Provide the [X, Y] coordinate of the cell's center where the given text is located.  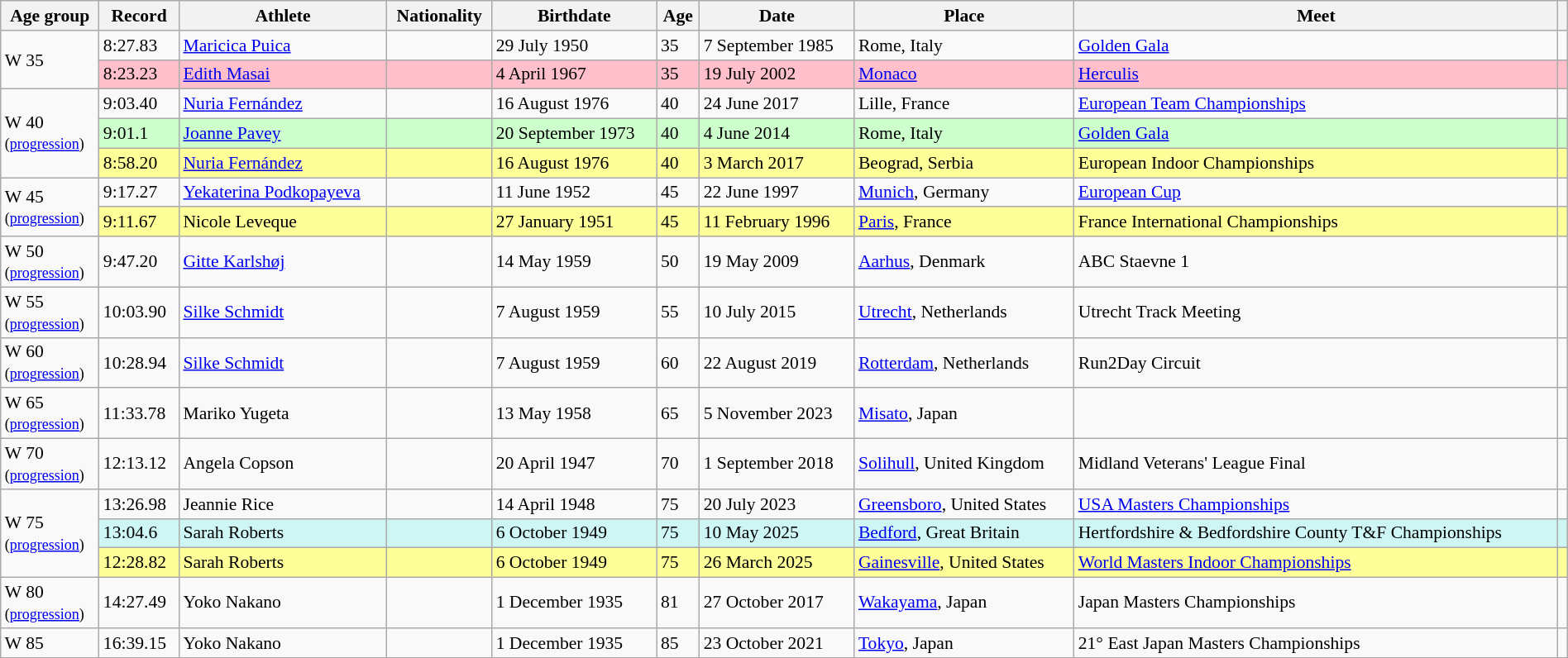
13:26.98 [139, 504]
W 35 [50, 60]
European Indoor Championships [1317, 163]
9:17.27 [139, 193]
Place [964, 16]
Gainesville, United States [964, 563]
Paris, France [964, 222]
World Masters Indoor Championships [1317, 563]
Lille, France [964, 104]
Nicole Leveque [283, 222]
W 50 (progression) [50, 261]
22 August 2019 [777, 362]
3 March 2017 [777, 163]
W 75 (progression) [50, 534]
9:01.1 [139, 134]
81 [678, 603]
Misato, Japan [964, 413]
23 October 2021 [777, 643]
9:11.67 [139, 222]
Monaco [964, 74]
Japan Masters Championships [1317, 603]
W 85 [50, 643]
4 April 1967 [574, 74]
65 [678, 413]
Nationality [440, 16]
Birthdate [574, 16]
Herculis [1317, 74]
Midland Veterans' League Final [1317, 465]
W 80 (progression) [50, 603]
Utrecht, Netherlands [964, 312]
Yekaterina Podkopayeva [283, 193]
12:28.82 [139, 563]
20 July 2023 [777, 504]
W 60 (progression) [50, 362]
9:03.40 [139, 104]
13:04.6 [139, 533]
12:13.12 [139, 465]
10 July 2015 [777, 312]
W 45 (progression) [50, 207]
9:47.20 [139, 261]
19 July 2002 [777, 74]
Record [139, 16]
W 65 (progression) [50, 413]
Gitte Karlshøj [283, 261]
27 January 1951 [574, 222]
8:58.20 [139, 163]
10 May 2025 [777, 533]
5 November 2023 [777, 413]
W 70 (progression) [50, 465]
20 April 1947 [574, 465]
Angela Copson [283, 465]
Hertfordshire & Bedfordshire County T&F Championships [1317, 533]
8:27.83 [139, 45]
European Cup [1317, 193]
W 40 (progression) [50, 134]
24 June 2017 [777, 104]
14 April 1948 [574, 504]
14:27.49 [139, 603]
27 October 2017 [777, 603]
Maricica Puica [283, 45]
Munich, Germany [964, 193]
14 May 1959 [574, 261]
Date [777, 16]
Age group [50, 16]
Greensboro, United States [964, 504]
USA Masters Championships [1317, 504]
Utrecht Track Meeting [1317, 312]
European Team Championships [1317, 104]
29 July 1950 [574, 45]
Joanne Pavey [283, 134]
France International Championships [1317, 222]
50 [678, 261]
Solihull, United Kingdom [964, 465]
Jeannie Rice [283, 504]
Bedford, Great Britain [964, 533]
8:23.23 [139, 74]
Rotterdam, Netherlands [964, 362]
16:39.15 [139, 643]
Edith Masai [283, 74]
10:28.94 [139, 362]
Run2Day Circuit [1317, 362]
20 September 1973 [574, 134]
60 [678, 362]
7 September 1985 [777, 45]
70 [678, 465]
55 [678, 312]
11:33.78 [139, 413]
Meet [1317, 16]
19 May 2009 [777, 261]
85 [678, 643]
Wakayama, Japan [964, 603]
Athlete [283, 16]
ABC Staevne 1 [1317, 261]
4 June 2014 [777, 134]
Beograd, Serbia [964, 163]
11 February 1996 [777, 222]
Aarhus, Denmark [964, 261]
13 May 1958 [574, 413]
Mariko Yugeta [283, 413]
22 June 1997 [777, 193]
26 March 2025 [777, 563]
21° East Japan Masters Championships [1317, 643]
1 September 2018 [777, 465]
Tokyo, Japan [964, 643]
Age [678, 16]
11 June 1952 [574, 193]
W 55 (progression) [50, 312]
10:03.90 [139, 312]
